Scan for the cell matching the given text and deliver its (X, Y) coordinate at center. 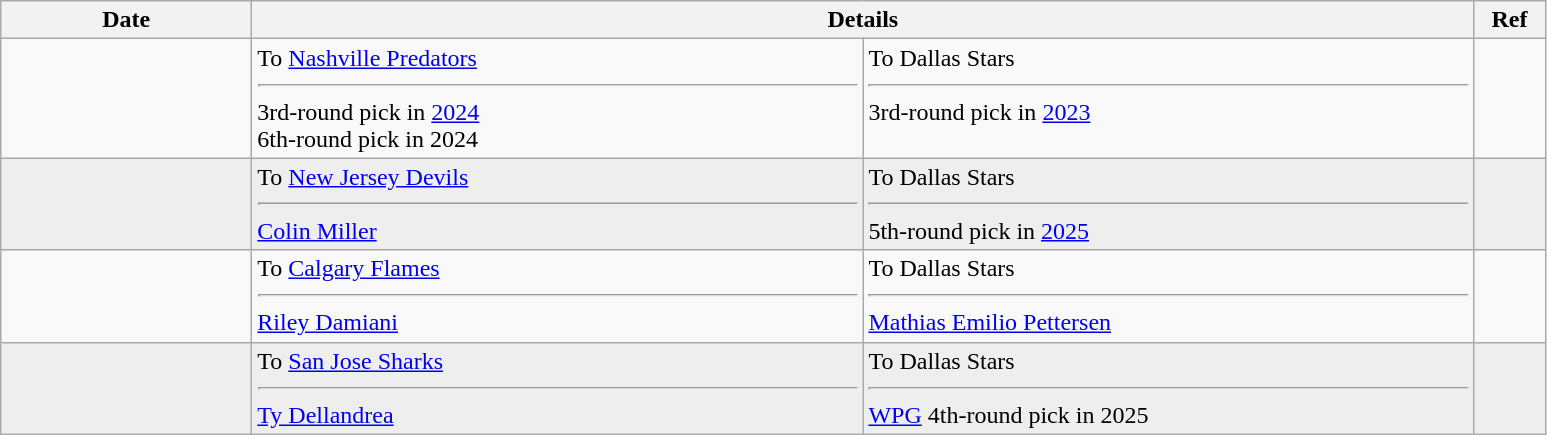
Details (863, 20)
To Calgary FlamesRiley Damiani (558, 296)
To Dallas StarsMathias Emilio Pettersen (1168, 296)
Date (126, 20)
To San Jose SharksTy Dellandrea (558, 388)
To Dallas Stars5th-round pick in 2025 (1168, 204)
To Dallas Stars3rd-round pick in 2023 (1168, 98)
Ref (1510, 20)
To New Jersey DevilsColin Miller (558, 204)
To Dallas StarsWPG 4th-round pick in 2025 (1168, 388)
To Nashville Predators3rd-round pick in 20246th-round pick in 2024 (558, 98)
